Detect which cell encompasses the target text, then output its [X, Y] center coordinate. 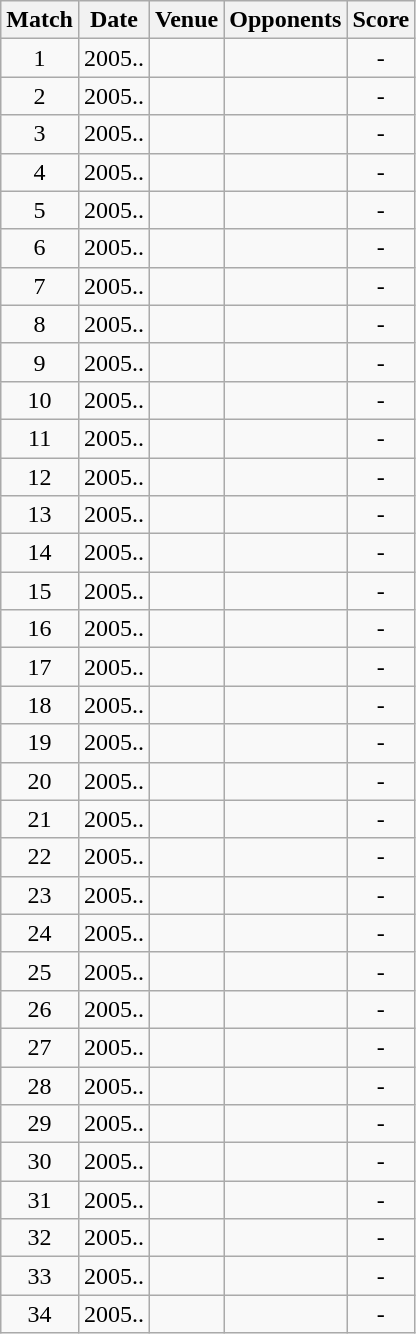
4 [40, 172]
Opponents [286, 20]
3 [40, 134]
21 [40, 819]
17 [40, 667]
6 [40, 248]
23 [40, 895]
16 [40, 629]
31 [40, 1200]
30 [40, 1162]
19 [40, 743]
25 [40, 971]
Score [381, 20]
8 [40, 324]
13 [40, 515]
28 [40, 1085]
12 [40, 477]
11 [40, 438]
34 [40, 1314]
22 [40, 857]
15 [40, 591]
24 [40, 933]
2 [40, 96]
27 [40, 1047]
18 [40, 705]
33 [40, 1276]
9 [40, 362]
7 [40, 286]
Venue [187, 20]
5 [40, 210]
10 [40, 400]
14 [40, 553]
Date [114, 20]
Match [40, 20]
1 [40, 58]
32 [40, 1238]
26 [40, 1009]
29 [40, 1124]
20 [40, 781]
